Return the (x, y) coordinate for the center point of the cell that contains the specified text.  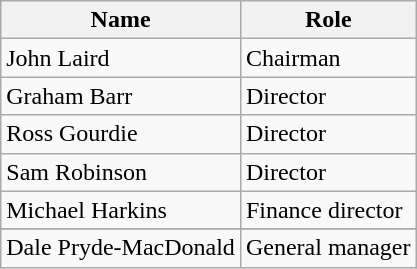
Role (328, 20)
Michael Harkins (121, 210)
Ross Gourdie (121, 134)
Graham Barr (121, 96)
General manager (328, 248)
Finance director (328, 210)
Dale Pryde-MacDonald (121, 248)
Sam Robinson (121, 172)
Chairman (328, 58)
John Laird (121, 58)
Name (121, 20)
